Pinpoint the cell where the given text exists, returning its (X, Y) midpoint coordinate. 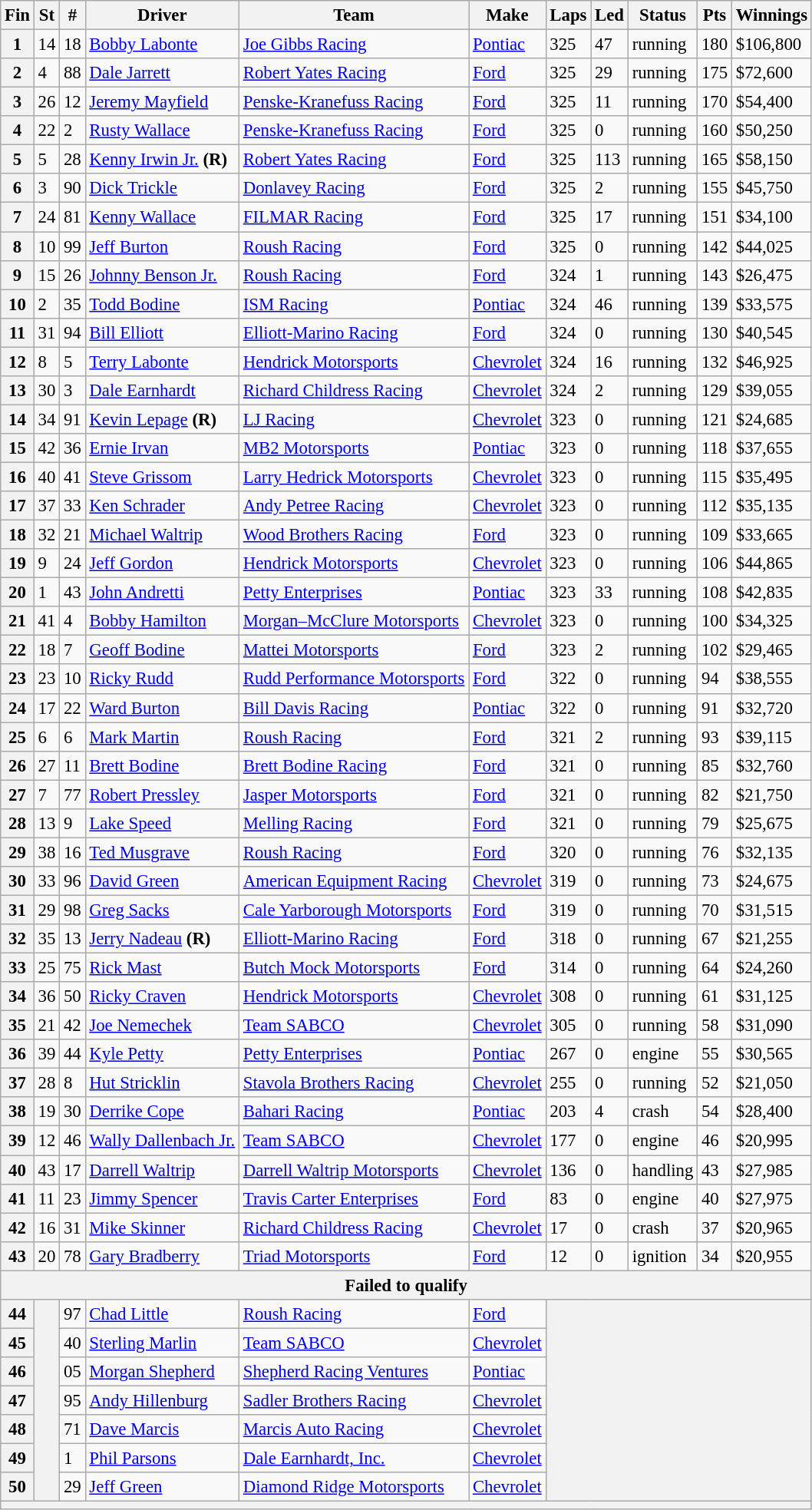
109 (715, 535)
Andy Hillenburg (162, 1400)
$37,655 (771, 448)
Failed to qualify (407, 1285)
129 (715, 391)
267 (568, 1054)
70 (715, 910)
Bobby Hamilton (162, 621)
$40,545 (771, 332)
Mike Skinner (162, 1227)
$46,925 (771, 362)
58 (715, 1026)
$72,600 (771, 73)
88 (72, 73)
155 (715, 188)
$25,675 (771, 824)
Driver (162, 15)
$29,465 (771, 650)
Melling Racing (353, 824)
83 (568, 1198)
98 (72, 910)
$35,135 (771, 506)
Jeff Burton (162, 246)
81 (72, 217)
$44,025 (771, 246)
318 (568, 939)
78 (72, 1256)
Dale Earnhardt, Inc. (353, 1459)
$35,495 (771, 477)
71 (72, 1429)
$34,325 (771, 621)
Steve Grissom (162, 477)
Dale Earnhardt (162, 391)
Stavola Brothers Racing (353, 1083)
$31,090 (771, 1026)
$33,575 (771, 304)
136 (568, 1170)
Pts (715, 15)
Butch Mock Motorsports (353, 968)
$21,255 (771, 939)
Laps (568, 15)
Darrell Waltrip (162, 1170)
93 (715, 737)
Phil Parsons (162, 1459)
Marcis Auto Racing (353, 1429)
Michael Waltrip (162, 535)
165 (715, 160)
77 (72, 795)
Lake Speed (162, 824)
St (46, 15)
Bahari Racing (353, 1112)
$32,135 (771, 852)
LJ Racing (353, 419)
118 (715, 448)
73 (715, 881)
$24,685 (771, 419)
Bill Davis Racing (353, 708)
180 (715, 45)
Rudd Performance Motorsports (353, 679)
05 (72, 1372)
Make (507, 15)
$54,400 (771, 102)
121 (715, 419)
Jasper Motorsports (353, 795)
Kenny Wallace (162, 217)
Travis Carter Enterprises (353, 1198)
Kyle Petty (162, 1054)
Wally Dallenbach Jr. (162, 1141)
Darrell Waltrip Motorsports (353, 1170)
$42,835 (771, 593)
Joe Gibbs Racing (353, 45)
314 (568, 968)
79 (715, 824)
Diamond Ridge Motorsports (353, 1487)
$45,750 (771, 188)
175 (715, 73)
Sterling Marlin (162, 1343)
Shepherd Racing Ventures (353, 1372)
Led (609, 15)
203 (568, 1112)
Mattei Motorsports (353, 650)
Team (353, 15)
Wood Brothers Racing (353, 535)
130 (715, 332)
Geoff Bodine (162, 650)
49 (18, 1459)
$30,565 (771, 1054)
Greg Sacks (162, 910)
Morgan–McClure Motorsports (353, 621)
$27,975 (771, 1198)
Ward Burton (162, 708)
102 (715, 650)
160 (715, 131)
67 (715, 939)
Todd Bodine (162, 304)
$20,955 (771, 1256)
99 (72, 246)
142 (715, 246)
106 (715, 563)
Joe Nemechek (162, 1026)
143 (715, 275)
Donlavey Racing (353, 188)
$28,400 (771, 1112)
Ken Schrader (162, 506)
Andy Petree Racing (353, 506)
Gary Bradberry (162, 1256)
Dave Marcis (162, 1429)
$31,515 (771, 910)
FILMAR Racing (353, 217)
$21,750 (771, 795)
Derrike Cope (162, 1112)
320 (568, 852)
$38,555 (771, 679)
Sadler Brothers Racing (353, 1400)
64 (715, 968)
ignition (662, 1256)
97 (72, 1314)
108 (715, 593)
$24,260 (771, 968)
$20,965 (771, 1227)
132 (715, 362)
Hut Stricklin (162, 1083)
$39,055 (771, 391)
308 (568, 996)
255 (568, 1083)
$58,150 (771, 160)
$44,865 (771, 563)
Jimmy Spencer (162, 1198)
Ricky Rudd (162, 679)
Rusty Wallace (162, 131)
$32,720 (771, 708)
Jerry Nadeau (R) (162, 939)
Chad Little (162, 1314)
Mark Martin (162, 737)
139 (715, 304)
ISM Racing (353, 304)
45 (18, 1343)
Dick Trickle (162, 188)
American Equipment Racing (353, 881)
$106,800 (771, 45)
Jeff Gordon (162, 563)
Ernie Irvan (162, 448)
151 (715, 217)
Rick Mast (162, 968)
$50,250 (771, 131)
$34,100 (771, 217)
82 (715, 795)
Jeremy Mayfield (162, 102)
96 (72, 881)
75 (72, 968)
Johnny Benson Jr. (162, 275)
$39,115 (771, 737)
$27,985 (771, 1170)
100 (715, 621)
Jeff Green (162, 1487)
MB2 Motorsports (353, 448)
$21,050 (771, 1083)
Ted Musgrave (162, 852)
Larry Hedrick Motorsports (353, 477)
55 (715, 1054)
Fin (18, 15)
Kevin Lepage (R) (162, 419)
90 (72, 188)
52 (715, 1083)
$31,125 (771, 996)
177 (568, 1141)
Morgan Shepherd (162, 1372)
115 (715, 477)
Terry Labonte (162, 362)
# (72, 15)
$33,665 (771, 535)
61 (715, 996)
85 (715, 765)
Winnings (771, 15)
Cale Yarborough Motorsports (353, 910)
Triad Motorsports (353, 1256)
$20,995 (771, 1141)
Robert Pressley (162, 795)
170 (715, 102)
Brett Bodine Racing (353, 765)
48 (18, 1429)
113 (609, 160)
Brett Bodine (162, 765)
Ricky Craven (162, 996)
Status (662, 15)
$24,675 (771, 881)
John Andretti (162, 593)
95 (72, 1400)
76 (715, 852)
Bobby Labonte (162, 45)
handling (662, 1170)
112 (715, 506)
$32,760 (771, 765)
$26,475 (771, 275)
Kenny Irwin Jr. (R) (162, 160)
Dale Jarrett (162, 73)
305 (568, 1026)
Bill Elliott (162, 332)
54 (715, 1112)
David Green (162, 881)
